Scan for the cell matching the given text and deliver its [X, Y] coordinate at center. 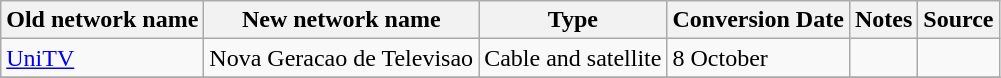
Source [958, 20]
Nova Geracao de Televisao [342, 58]
Conversion Date [758, 20]
Type [573, 20]
Old network name [102, 20]
New network name [342, 20]
8 October [758, 58]
Notes [883, 20]
UniTV [102, 58]
Cable and satellite [573, 58]
